Return the [X, Y] coordinate for the center point of the cell that contains the specified text.  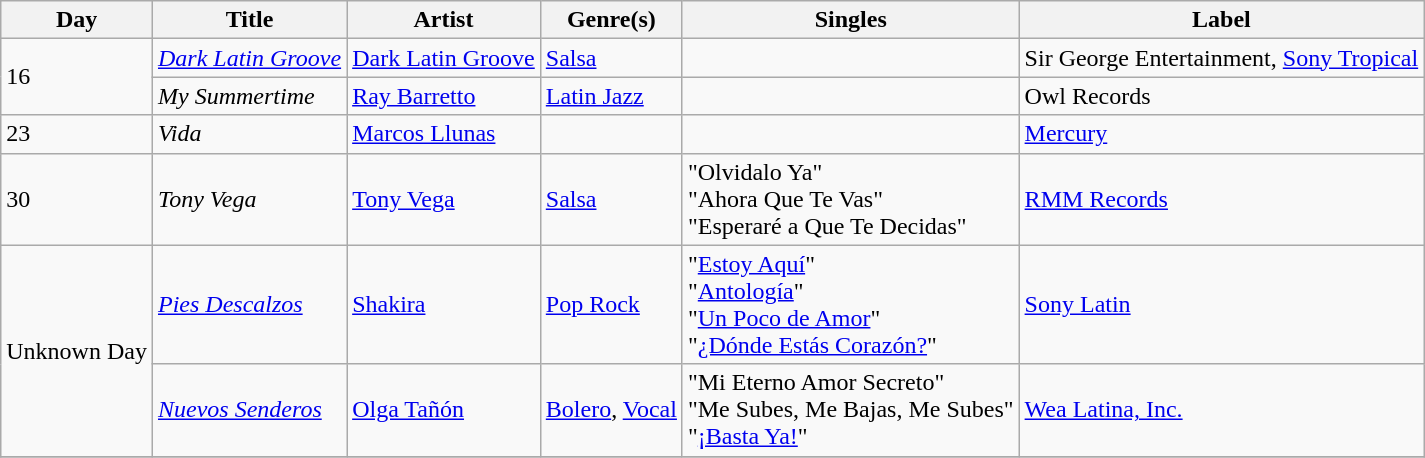
Wea Latina, Inc. [1222, 410]
"Mi Eterno Amor Secreto""Me Subes, Me Bajas, Me Subes""¡Basta Ya!" [850, 410]
Mercury [1222, 134]
Sony Latin [1222, 304]
Ray Barretto [444, 96]
Artist [444, 20]
My Summertime [249, 96]
"Olvidalo Ya""Ahora Que Te Vas""Esperaré a Que Te Decidas" [850, 199]
16 [77, 77]
Singles [850, 20]
Genre(s) [611, 20]
Latin Jazz [611, 96]
Pop Rock [611, 304]
Nuevos Senderos [249, 410]
RMM Records [1222, 199]
Title [249, 20]
Owl Records [1222, 96]
Unknown Day [77, 350]
Shakira [444, 304]
Bolero, Vocal [611, 410]
Day [77, 20]
Pies Descalzos [249, 304]
Vida [249, 134]
Marcos Llunas [444, 134]
Label [1222, 20]
30 [77, 199]
Sir George Entertainment, Sony Tropical [1222, 58]
Olga Tañón [444, 410]
"Estoy Aquí""Antología""Un Poco de Amor""¿Dónde Estás Corazón?" [850, 304]
23 [77, 134]
